Search for the cell housing the specified text and yield its [x, y] center coordinate. 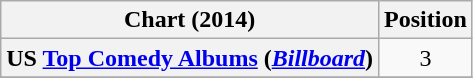
Chart (2014) [190, 20]
3 [426, 58]
US Top Comedy Albums (Billboard) [190, 58]
Position [426, 20]
